Output the [X, Y] coordinate of the center of the cell containing the given text.  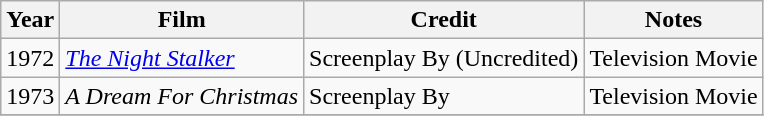
Credit [444, 20]
The Night Stalker [182, 58]
Notes [674, 20]
Film [182, 20]
A Dream For Christmas [182, 96]
Screenplay By [444, 96]
1972 [30, 58]
1973 [30, 96]
Year [30, 20]
Screenplay By (Uncredited) [444, 58]
